Scan for the cell matching the given text and deliver its [X, Y] coordinate at center. 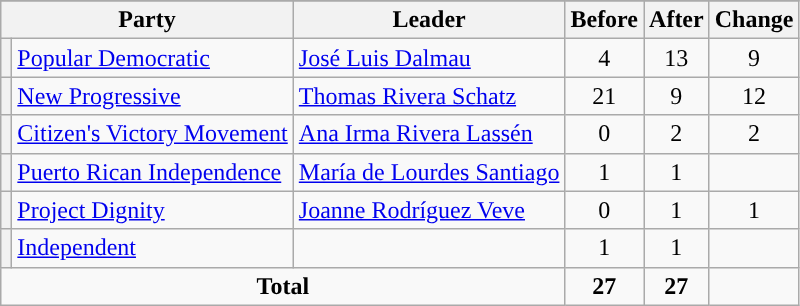
Ana Irma Rivera Lassén [429, 134]
Before [604, 20]
4 [604, 58]
Party [148, 20]
12 [754, 96]
Citizen's Victory Movement [152, 134]
Independent [152, 248]
Thomas Rivera Schatz [429, 96]
Joanne Rodríguez Veve [429, 210]
Popular Democratic [152, 58]
After [677, 20]
Leader [429, 20]
21 [604, 96]
Puerto Rican Independence [152, 172]
José Luis Dalmau [429, 58]
Change [754, 20]
María de Lourdes Santiago [429, 172]
Project Dignity [152, 210]
New Progressive [152, 96]
Total [283, 286]
13 [677, 58]
